Find where the given text appears and provide that cell's center as (X, Y) coordinate. 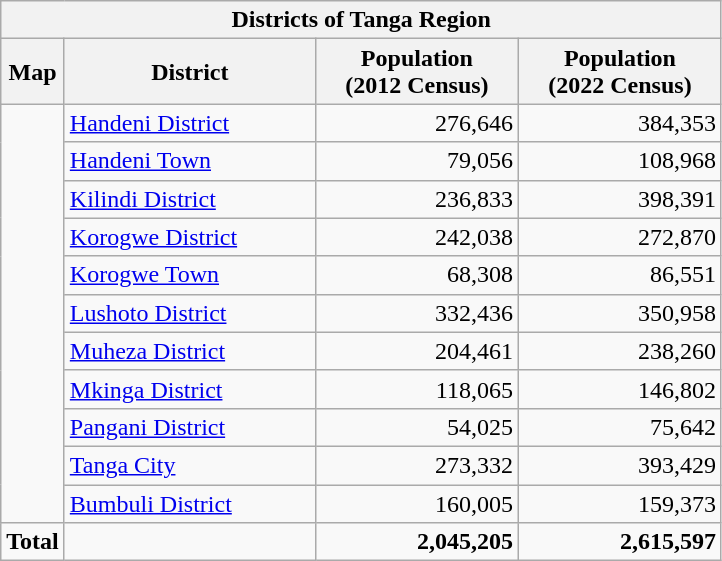
350,958 (620, 313)
Handeni Town (190, 161)
146,802 (620, 389)
2,615,597 (620, 542)
Korogwe Town (190, 275)
District (190, 72)
160,005 (416, 503)
Districts of Tanga Region (362, 20)
276,646 (416, 123)
393,429 (620, 465)
Muheza District (190, 351)
79,056 (416, 161)
Total (33, 542)
Lushoto District (190, 313)
118,065 (416, 389)
Mkinga District (190, 389)
86,551 (620, 275)
68,308 (416, 275)
332,436 (416, 313)
54,025 (416, 427)
159,373 (620, 503)
Handeni District (190, 123)
Population(2022 Census) (620, 72)
236,833 (416, 199)
Map (33, 72)
Kilindi District (190, 199)
Bumbuli District (190, 503)
Korogwe District (190, 237)
238,260 (620, 351)
242,038 (416, 237)
204,461 (416, 351)
108,968 (620, 161)
Pangani District (190, 427)
384,353 (620, 123)
398,391 (620, 199)
75,642 (620, 427)
2,045,205 (416, 542)
272,870 (620, 237)
Population(2012 Census) (416, 72)
Tanga City (190, 465)
273,332 (416, 465)
